Locate the cell with the specified text and output its (x, y) center coordinate. 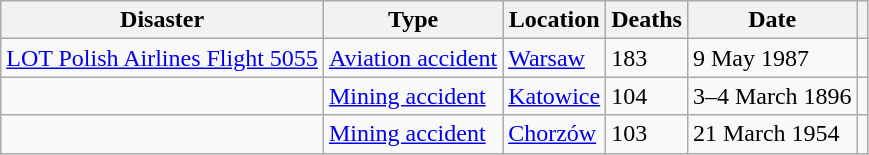
Date (772, 20)
103 (647, 134)
Katowice (554, 96)
Deaths (647, 20)
21 March 1954 (772, 134)
183 (647, 58)
Type (412, 20)
LOT Polish Airlines Flight 5055 (162, 58)
Aviation accident (412, 58)
Location (554, 20)
Chorzów (554, 134)
104 (647, 96)
3–4 March 1896 (772, 96)
9 May 1987 (772, 58)
Disaster (162, 20)
Warsaw (554, 58)
